Provide the [x, y] coordinate of the cell's center where the given text is located.  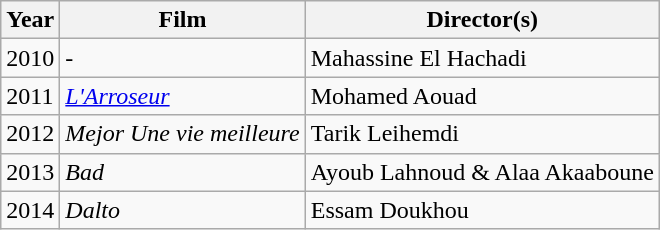
Tarik Leihemdi [482, 134]
Mohamed Aouad [482, 96]
2013 [30, 172]
- [182, 58]
2014 [30, 210]
Mejor Une vie meilleure [182, 134]
2011 [30, 96]
Bad [182, 172]
L'Arroseur [182, 96]
Ayoub Lahnoud & Alaa Akaaboune [482, 172]
Dalto [182, 210]
Film [182, 20]
Year [30, 20]
2012 [30, 134]
2010 [30, 58]
Director(s) [482, 20]
Essam Doukhou [482, 210]
Mahassine El Hachadi [482, 58]
